Return the (x, y) coordinate for the center point of the cell that contains the specified text.  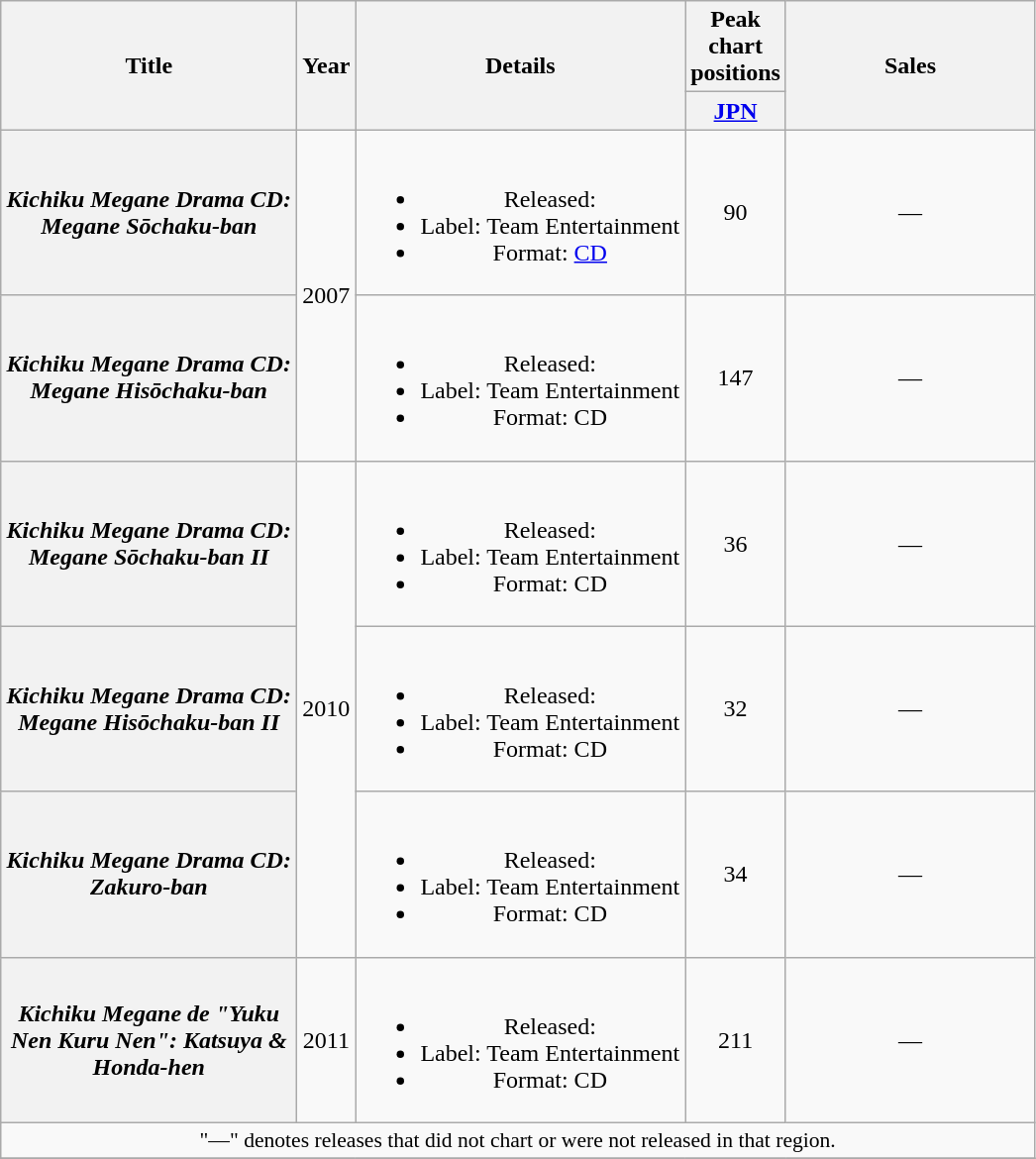
Kichiku Megane Drama CD: Megane Sōchaku-ban (149, 212)
2011 (327, 1040)
Kichiku Megane Drama CD: Megane Hisōchaku-ban II (149, 709)
90 (736, 212)
Peak chart positions (736, 47)
2007 (327, 295)
JPN (736, 111)
Year (327, 65)
32 (736, 709)
"—" denotes releases that did not chart or were not released in that region. (518, 1140)
Kichiku Megane Drama CD: Zakuro-ban (149, 874)
Kichiku Megane Drama CD: Megane Hisōchaku-ban (149, 378)
Details (521, 65)
2010 (327, 709)
36 (736, 543)
Title (149, 65)
Kichiku Megane de "Yuku Nen Kuru Nen": Katsuya & Honda-hen (149, 1040)
Sales (909, 65)
34 (736, 874)
Kichiku Megane Drama CD: Megane Sōchaku-ban II (149, 543)
211 (736, 1040)
147 (736, 378)
